For the text-containing cell, return its midpoint in (x, y) coordinate format. 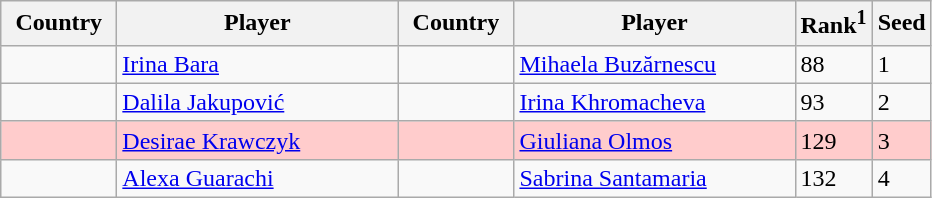
Desirae Krawczyk (258, 140)
Rank1 (834, 24)
93 (834, 102)
Giuliana Olmos (654, 140)
Alexa Guarachi (258, 178)
Dalila Jakupović (258, 102)
Mihaela Buzărnescu (654, 64)
132 (834, 178)
4 (902, 178)
Irina Khromacheva (654, 102)
Seed (902, 24)
Sabrina Santamaria (654, 178)
Irina Bara (258, 64)
88 (834, 64)
3 (902, 140)
129 (834, 140)
1 (902, 64)
2 (902, 102)
